Detect which cell encompasses the target text, then output its [X, Y] center coordinate. 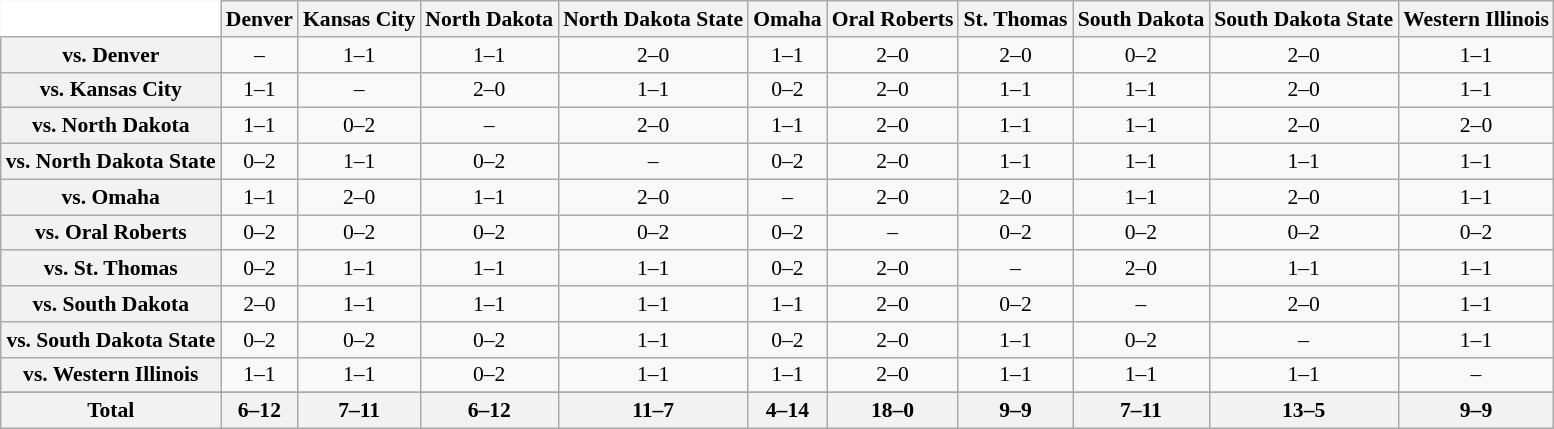
South Dakota [1142, 19]
vs. Oral Roberts [111, 233]
vs. South Dakota [111, 304]
vs. Denver [111, 55]
Omaha [787, 19]
4–14 [787, 411]
St. Thomas [1015, 19]
Western Illinois [1476, 19]
vs. Omaha [111, 197]
South Dakota State [1304, 19]
Denver [260, 19]
Oral Roberts [893, 19]
vs. North Dakota [111, 126]
North Dakota State [653, 19]
North Dakota [489, 19]
vs. North Dakota State [111, 162]
vs. South Dakota State [111, 340]
13–5 [1304, 411]
18–0 [893, 411]
Kansas City [359, 19]
vs. St. Thomas [111, 269]
vs. Western Illinois [111, 375]
vs. Kansas City [111, 90]
Total [111, 411]
11–7 [653, 411]
